From the cell containing the given text, extract its center point as [X, Y] coordinate. 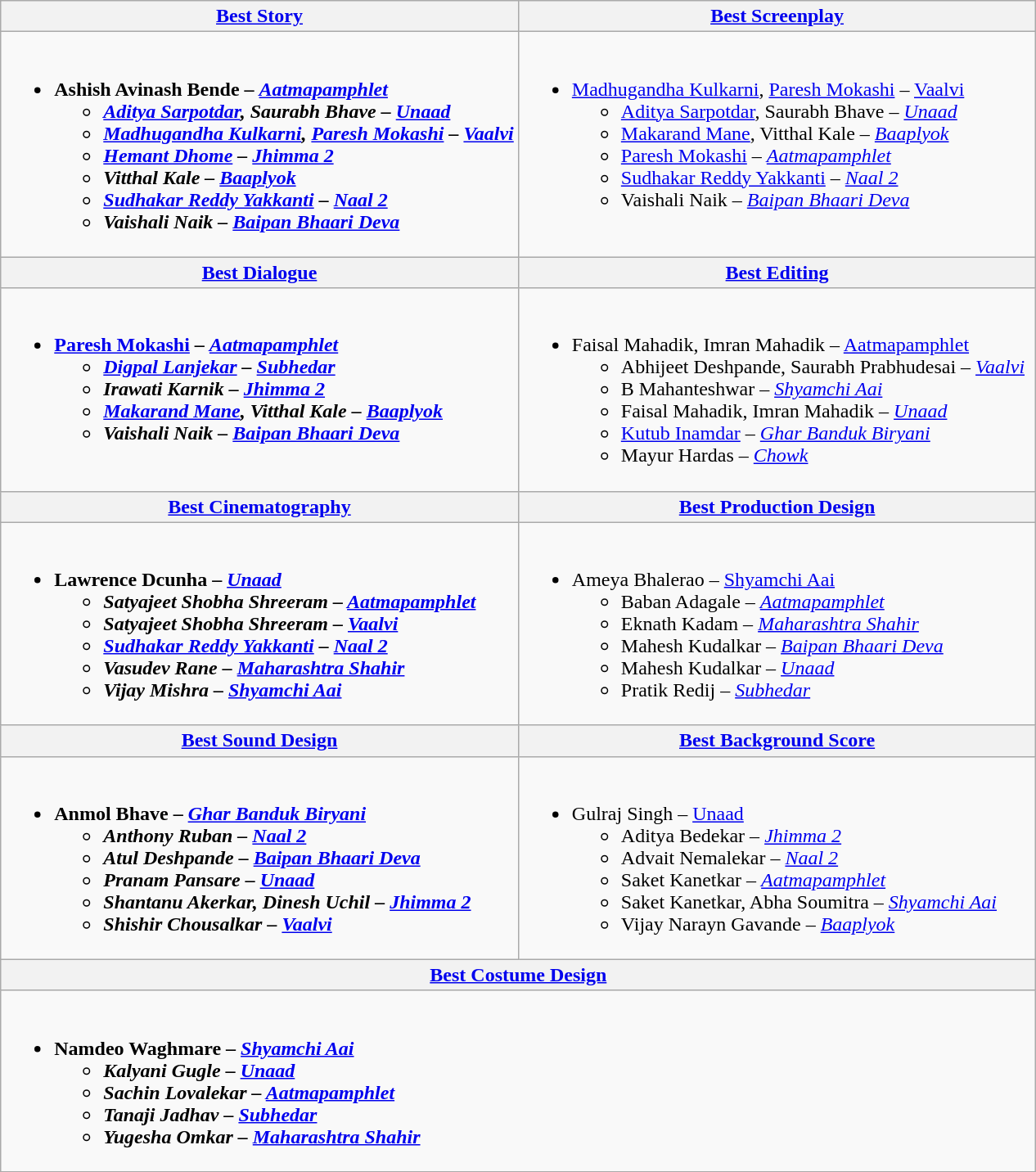
Best Cinematography [260, 507]
Best Costume Design [519, 975]
Best Production Design [777, 507]
Best Screenplay [777, 16]
Best Story [260, 16]
Best Sound Design [260, 741]
Best Dialogue [260, 273]
Namdeo Waghmare – Shyamchi AaiKalyani Gugle – UnaadSachin Lovalekar – AatmapamphletTanaji Jadhav – SubhedarYugesha Omkar – Maharashtra Shahir [519, 1080]
Best Background Score [777, 741]
Best Editing [777, 273]
